From the cell containing the given text, extract its center point as (x, y) coordinate. 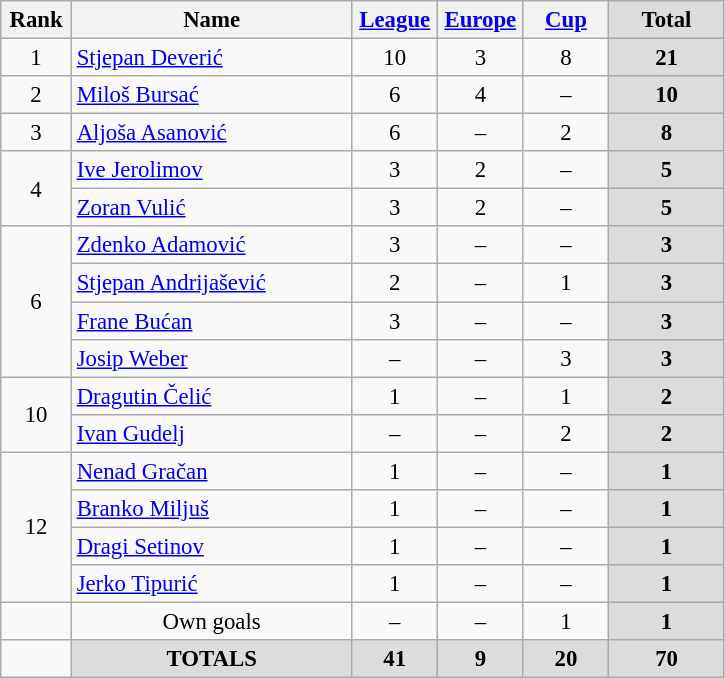
Jerko Tipurić (212, 584)
20 (566, 659)
Rank (36, 20)
41 (395, 659)
Cup (566, 20)
Stjepan Deverić (212, 58)
Josip Weber (212, 358)
Total (667, 20)
Frane Bućan (212, 321)
70 (667, 659)
Miloš Bursać (212, 95)
Zoran Vulić (212, 208)
Europe (481, 20)
Stjepan Andrijašević (212, 283)
9 (481, 659)
Zdenko Adamović (212, 245)
Name (212, 20)
Dragutin Čelić (212, 396)
TOTALS (212, 659)
21 (667, 58)
Ivan Gudelj (212, 433)
Ive Jerolimov (212, 170)
League (395, 20)
Own goals (212, 621)
Branko Miljuš (212, 509)
Nenad Gračan (212, 471)
12 (36, 527)
Aljoša Asanović (212, 133)
Dragi Setinov (212, 546)
